For the text-containing cell, return its midpoint in (X, Y) coordinate format. 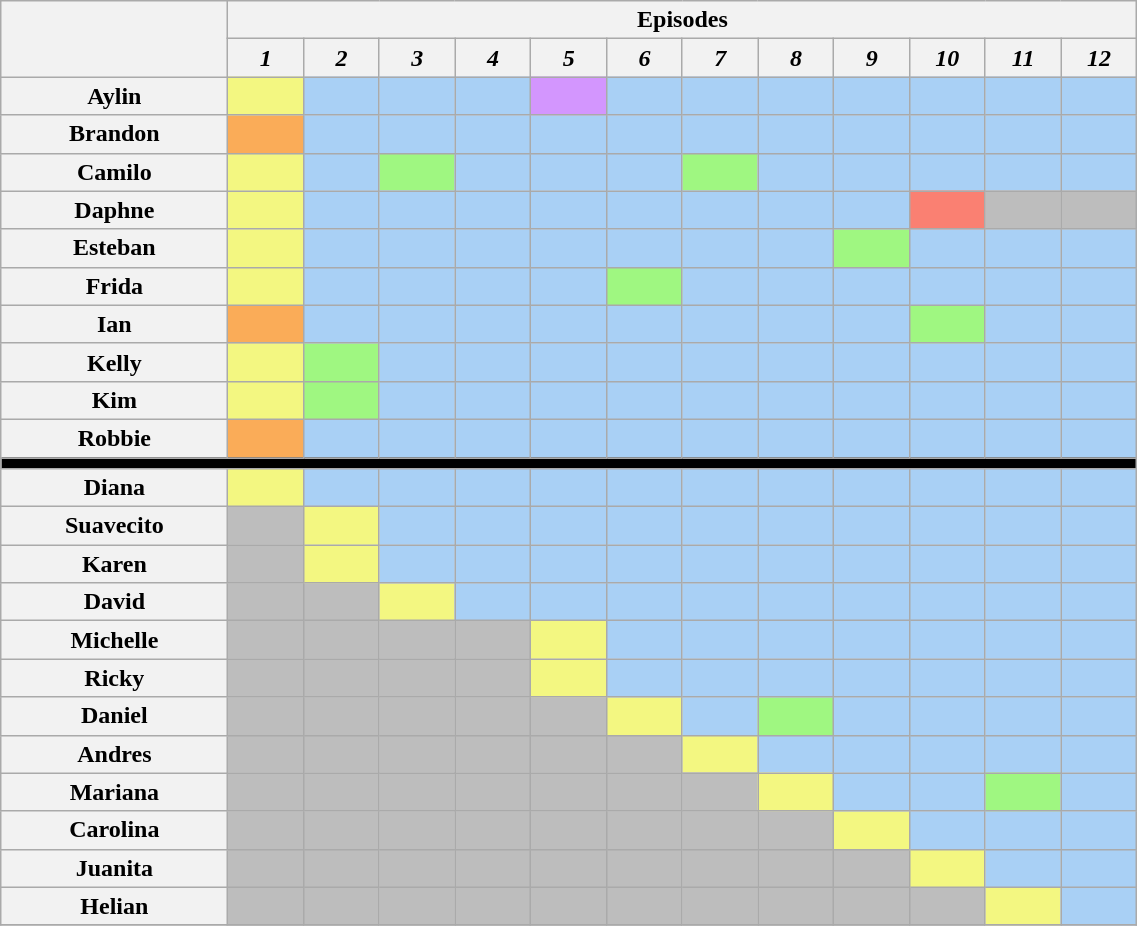
Brandon (114, 134)
Daphne (114, 210)
1 (266, 58)
Ian (114, 324)
Suavecito (114, 526)
3 (417, 58)
11 (1023, 58)
4 (493, 58)
2 (342, 58)
Mariana (114, 792)
Frida (114, 286)
Daniel (114, 716)
Esteban (114, 248)
Andres (114, 754)
9 (872, 58)
7 (720, 58)
Episodes (682, 20)
Robbie (114, 438)
Juanita (114, 868)
David (114, 602)
Karen (114, 564)
Diana (114, 488)
Aylin (114, 96)
8 (796, 58)
12 (1099, 58)
6 (645, 58)
Kim (114, 400)
Helian (114, 906)
Ricky (114, 678)
Kelly (114, 362)
5 (569, 58)
Carolina (114, 830)
10 (948, 58)
Camilo (114, 172)
Michelle (114, 640)
